Return (x, y) of the center of cell containing provided text 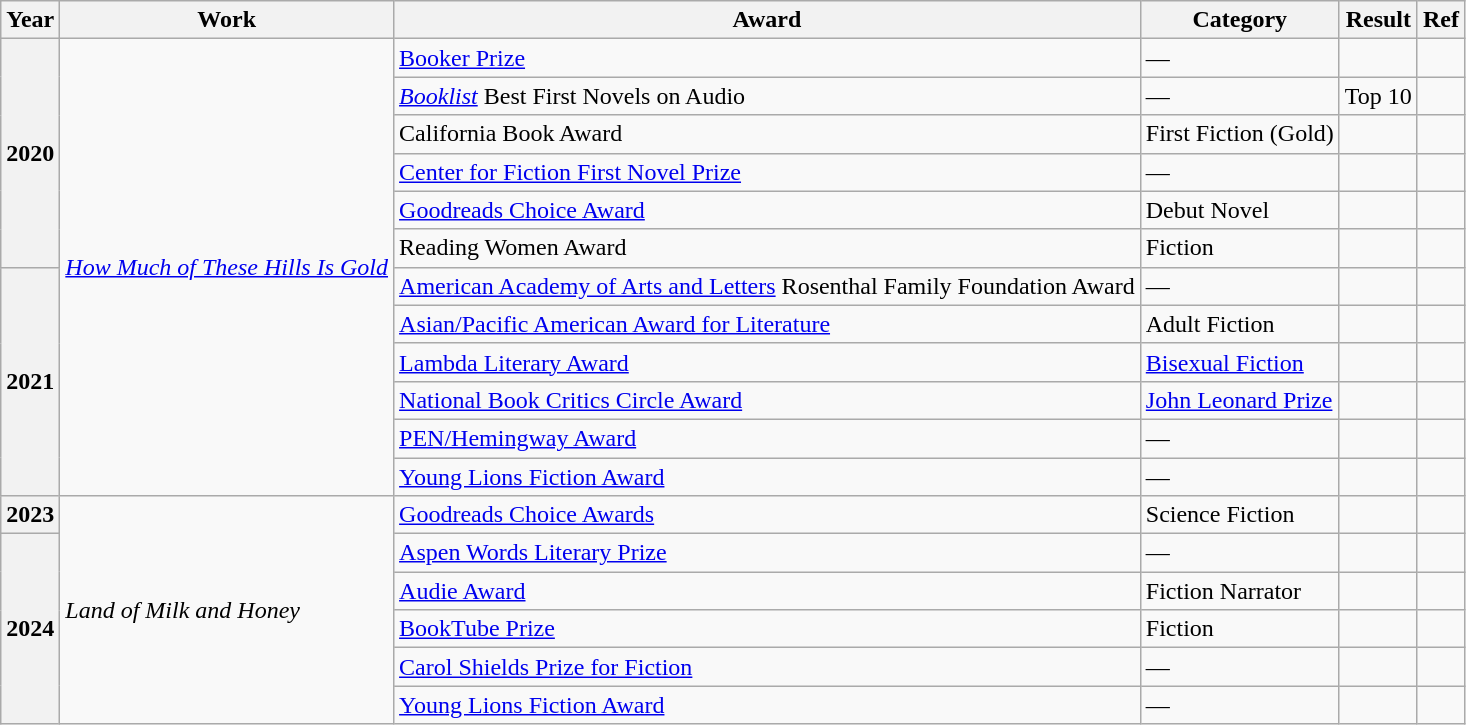
2024 (30, 629)
Reading Women Award (768, 248)
Booker Prize (768, 58)
PEN/Hemingway Award (768, 438)
California Book Award (768, 134)
Bisexual Fiction (1240, 362)
John Leonard Prize (1240, 400)
Goodreads Choice Award (768, 210)
2021 (30, 381)
Result (1378, 20)
American Academy of Arts and Letters Rosenthal Family Foundation Award (768, 286)
How Much of These Hills Is Gold (227, 268)
Audie Award (768, 591)
Award (768, 20)
Booklist Best First Novels on Audio (768, 96)
First Fiction (Gold) (1240, 134)
Adult Fiction (1240, 324)
Fiction Narrator (1240, 591)
Center for Fiction First Novel Prize (768, 172)
2023 (30, 515)
Asian/Pacific American Award for Literature (768, 324)
Year (30, 20)
Land of Milk and Honey (227, 610)
BookTube Prize (768, 629)
Debut Novel (1240, 210)
Science Fiction (1240, 515)
2020 (30, 153)
Ref (1440, 20)
Carol Shields Prize for Fiction (768, 667)
Work (227, 20)
Top 10 (1378, 96)
Aspen Words Literary Prize (768, 553)
National Book Critics Circle Award (768, 400)
Lambda Literary Award (768, 362)
Category (1240, 20)
Goodreads Choice Awards (768, 515)
